Return (X, Y) of the center of cell containing provided text 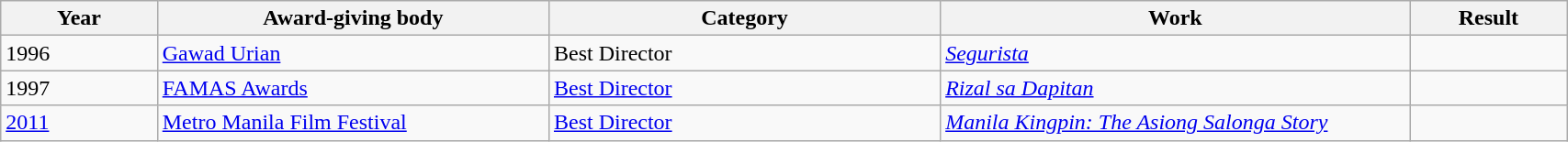
2011 (79, 123)
FAMAS Awards (353, 88)
Segurista (1176, 53)
Manila Kingpin: The Asiong Salonga Story (1176, 123)
Work (1176, 18)
Gawad Urian (353, 53)
Award-giving body (353, 18)
Result (1488, 18)
Category (744, 18)
1997 (79, 88)
Metro Manila Film Festival (353, 123)
Rizal sa Dapitan (1176, 88)
Year (79, 18)
1996 (79, 53)
